Provide the (x, y) coordinate of the cell's center where the given text is located.  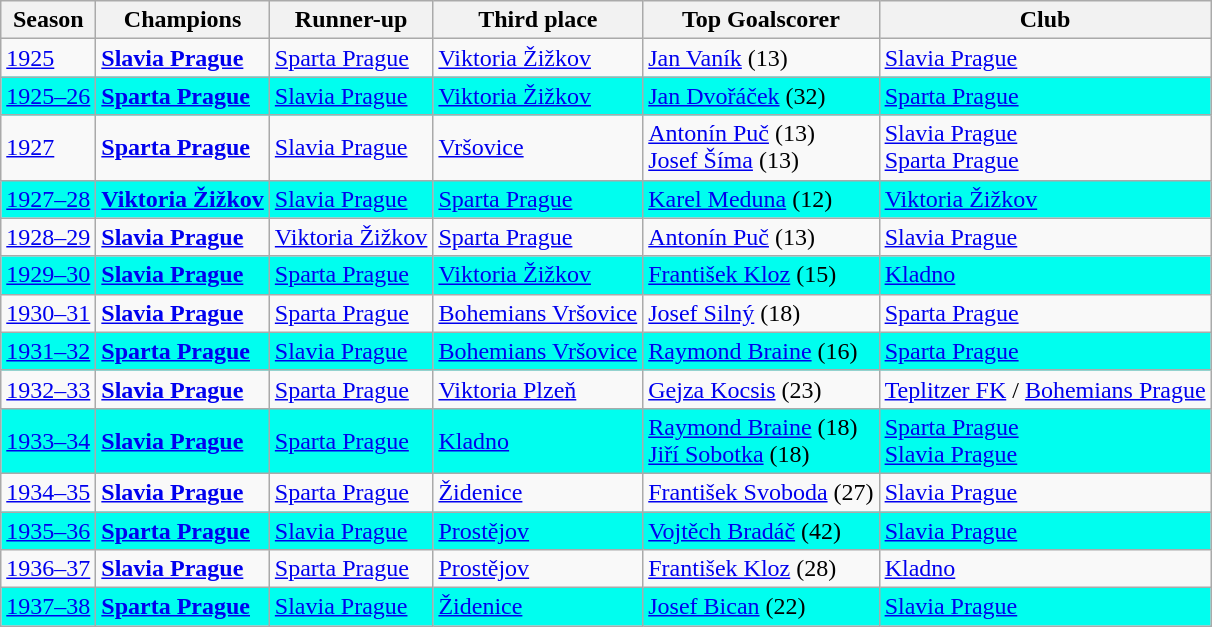
Season (48, 20)
Jan Vaník (13) (761, 58)
Club (1045, 20)
František Kloz (15) (761, 275)
1937–38 (48, 607)
Third place (538, 20)
1925–26 (48, 96)
Top Goalscorer (761, 20)
1930–31 (48, 313)
Jan Dvořáček (32) (761, 96)
Antonín Puč (13) (761, 237)
1933–34 (48, 440)
1928–29 (48, 237)
1932–33 (48, 389)
Josef Silný (18) (761, 313)
1927–28 (48, 199)
Antonín Puč (13)Josef Šíma (13) (761, 148)
1927 (48, 148)
František Svoboda (27) (761, 492)
Runner-up (351, 20)
Champions (183, 20)
1925 (48, 58)
Teplitzer FK / Bohemians Prague (1045, 389)
1936–37 (48, 569)
1931–32 (48, 351)
Vojtěch Bradáč (42) (761, 531)
František Kloz (28) (761, 569)
1934–35 (48, 492)
Sparta PragueSlavia Prague (1045, 440)
Gejza Kocsis (23) (761, 389)
Karel Meduna (12) (761, 199)
Vršovice (538, 148)
Raymond Braine (16) (761, 351)
Josef Bican (22) (761, 607)
1935–36 (48, 531)
Raymond Braine (18)Jiří Sobotka (18) (761, 440)
Viktoria Plzeň (538, 389)
1929–30 (48, 275)
Slavia PragueSparta Prague (1045, 148)
